Locate the cell with the specified text and output its (x, y) center coordinate. 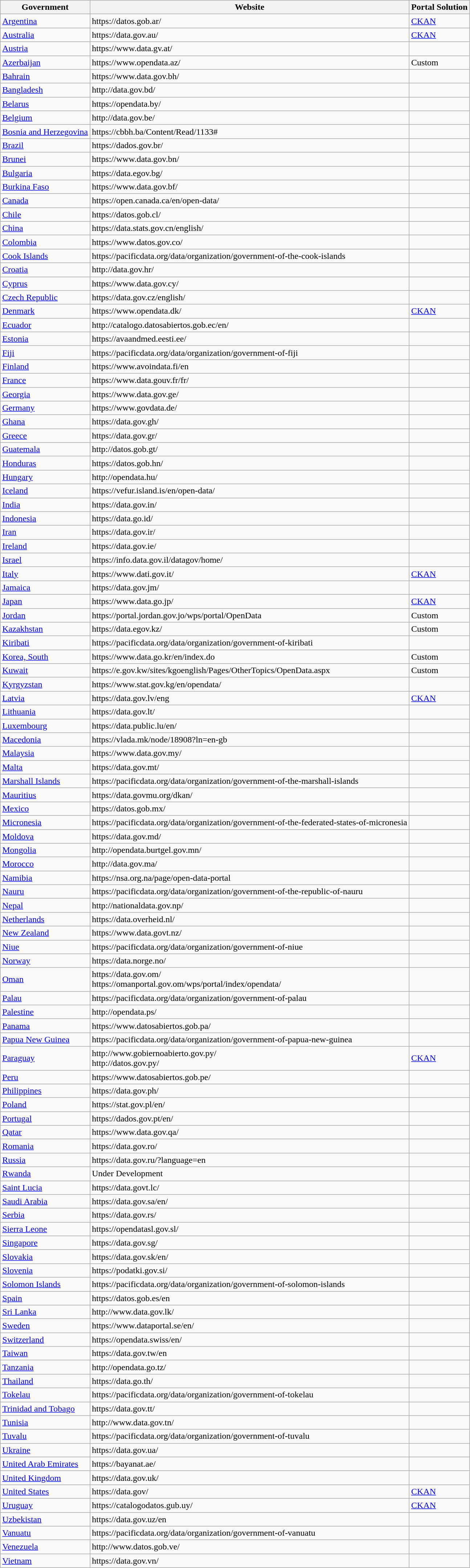
Oman (45, 980)
https://www.avoindata.fi/en (250, 366)
Brunei (45, 159)
http://opendata.burtgel.gov.mn/ (250, 850)
Singapore (45, 1243)
Ecuador (45, 325)
Poland (45, 1105)
https://datos.gob.hn/ (250, 463)
Bahrain (45, 76)
http://data.gov.ma/ (250, 864)
https://www.data.gv.at/ (250, 49)
Tokelau (45, 1395)
https://info.data.gov.il/datagov/home/ (250, 560)
Under Development (250, 1174)
https://data.gov.sg/ (250, 1243)
https://open.canada.ca/en/open-data/ (250, 201)
https://www.datosabiertos.gob.pe/ (250, 1077)
Romania (45, 1146)
Spain (45, 1298)
Mexico (45, 809)
https://data.gov.uz/en (250, 1519)
Azerbaijan (45, 62)
Italy (45, 574)
https://data.gov.ir/ (250, 532)
https://data.gov.mt/ (250, 767)
Iceland (45, 491)
Israel (45, 560)
https://pacificdata.org/data/organization/government-of-palau (250, 998)
Denmark (45, 311)
https://www.data.gouv.fr/fr/ (250, 380)
Peru (45, 1077)
Uruguay (45, 1505)
Jamaica (45, 587)
Indonesia (45, 518)
https://www.govdata.de/ (250, 408)
Bulgaria (45, 173)
Finland (45, 366)
https://data.govmu.org/dkan/ (250, 795)
http://catalogo.datosabiertos.gob.ec/en/ (250, 325)
https://data.gov.gh/ (250, 422)
Argentina (45, 21)
Russia (45, 1160)
https://opendatasl.gov.sl/ (250, 1229)
https://www.dati.gov.it/ (250, 574)
Kyrgyzstan (45, 684)
https://data.gov/ (250, 1491)
https://data.gov.vn/ (250, 1561)
https://podatki.gov.si/ (250, 1270)
http://nationaldata.gov.np/ (250, 905)
Malaysia (45, 753)
https://pacificdata.org/data/organization/government-of-the-cook-islands (250, 256)
Solomon Islands (45, 1284)
Iran (45, 532)
https://opendata.by/ (250, 104)
Estonia (45, 339)
Niue (45, 947)
India (45, 505)
https://dados.gov.br/ (250, 145)
Trinidad and Tobago (45, 1409)
http://data.gov.hr/ (250, 270)
Georgia (45, 394)
Venezuela (45, 1547)
United Kingdom (45, 1478)
Croatia (45, 270)
https://data.gov.lt/ (250, 712)
Vietnam (45, 1561)
Cook Islands (45, 256)
https://data.gov.lv/eng (250, 698)
Sierra Leone (45, 1229)
https://www.data.gov.bh/ (250, 76)
Norway (45, 961)
https://bayanat.ae/ (250, 1464)
https://data.overheid.nl/ (250, 919)
http://opendata.hu/ (250, 477)
Malta (45, 767)
https://www.data.gov.my/ (250, 753)
https://data.gov.sa/en/ (250, 1201)
Namibia (45, 878)
https://www.data.gov.qa/ (250, 1132)
Macedonia (45, 740)
Papua New Guinea (45, 1039)
Brazil (45, 145)
Panama (45, 1026)
http://data.gov.be/ (250, 118)
Fiji (45, 353)
Nauru (45, 892)
Cyprus (45, 284)
Austria (45, 49)
Website (250, 7)
http://www.data.gov.lk/ (250, 1312)
https://pacificdata.org/data/organization/government-of-kiribati (250, 643)
https://vefur.island.is/en/open-data/ (250, 491)
Tuvalu (45, 1436)
https://data.gov.au/ (250, 35)
https://data.gov.in/ (250, 505)
http://opendata.go.tz/ (250, 1367)
Germany (45, 408)
United States (45, 1491)
Bangladesh (45, 90)
Saint Lucia (45, 1188)
https://data.gov.sk/en/ (250, 1257)
Canada (45, 201)
https://data.govt.lc/ (250, 1188)
http://opendata.ps/ (250, 1012)
https://data.gov.ie/ (250, 546)
Morocco (45, 864)
Philippines (45, 1091)
https://e.gov.kw/sites/kgoenglish/Pages/OtherTopics/OpenData.aspx (250, 671)
https://data.gov.md/ (250, 836)
https://data.stats.gov.cn/english/ (250, 228)
https://avaandmed.eesti.ee/ (250, 339)
Jordan (45, 615)
https://nsa.org.na/page/open-data-portal (250, 878)
Serbia (45, 1215)
Australia (45, 35)
https://dados.gov.pt/en/ (250, 1119)
https://opendata.swiss/en/ (250, 1340)
Qatar (45, 1132)
Latvia (45, 698)
Ireland (45, 546)
https://www.data.gov.cy/ (250, 284)
https://datos.gob.mx/ (250, 809)
https://data.egov.kz/ (250, 629)
Vanuatu (45, 1533)
Lithuania (45, 712)
Taiwan (45, 1353)
https://pacificdata.org/data/organization/government-of-niue (250, 947)
https://data.gov.cz/english/ (250, 297)
Portal Solution (440, 7)
https://datos.gob.ar/ (250, 21)
https://data.gov.ph/ (250, 1091)
https://www.data.gov.ge/ (250, 394)
https://data.public.lu/en/ (250, 726)
https://datos.gob.cl/ (250, 215)
Chile (45, 215)
https://data.go.id/ (250, 518)
https://data.gov.ro/ (250, 1146)
Palau (45, 998)
Tunisia (45, 1422)
Paraguay (45, 1058)
United Arab Emirates (45, 1464)
https://www.datosabiertos.gob.pa/ (250, 1026)
https://data.gov.tw/en (250, 1353)
https://www.data.go.kr/en/index.do (250, 657)
Netherlands (45, 919)
https://pacificdata.org/data/organization/government-of-the-marshall-islands (250, 781)
Hungary (45, 477)
Kazakhstan (45, 629)
http://www.datos.gob.ve/ (250, 1547)
https://data.gov.jm/ (250, 587)
https://www.stat.gov.kg/en/opendata/ (250, 684)
https://data.gov.gr/ (250, 436)
Switzerland (45, 1340)
Sweden (45, 1326)
Micronesia (45, 822)
https://data.gov.uk/ (250, 1478)
Colombia (45, 242)
https://stat.gov.pl/en/ (250, 1105)
https://www.data.govt.nz/ (250, 933)
https://data.gov.ru/?language=en (250, 1160)
https://data.egov.bg/ (250, 173)
Belarus (45, 104)
https://pacificdata.org/data/organization/government-of-tokelau (250, 1395)
Mauritius (45, 795)
https://www.datos.gov.co/ (250, 242)
Tanzania (45, 1367)
https://www.dataportal.se/en/ (250, 1326)
https://www.data.gov.bf/ (250, 187)
Greece (45, 436)
https://www.opendata.dk/ (250, 311)
https://pacificdata.org/data/organization/government-of-the-republic-of-nauru (250, 892)
Luxembourg (45, 726)
https://pacificdata.org/data/organization/government-of-the-federated-states-of-micronesia (250, 822)
http://datos.gob.gt/ (250, 449)
https://data.go.th/ (250, 1381)
https://pacificdata.org/data/organization/government-of-solomon-islands (250, 1284)
Sri Lanka (45, 1312)
Ukraine (45, 1450)
Uzbekistan (45, 1519)
https://data.gov.ua/ (250, 1450)
Slovakia (45, 1257)
http://data.gov.bd/ (250, 90)
https://cbbh.ba/Content/Read/1133# (250, 131)
Moldova (45, 836)
Rwanda (45, 1174)
https://www.data.go.jp/ (250, 601)
https://datos.gob.es/en (250, 1298)
China (45, 228)
Kiribati (45, 643)
Nepal (45, 905)
https://pacificdata.org/data/organization/government-of-tuvalu (250, 1436)
Marshall Islands (45, 781)
https://portal.jordan.gov.jo/wps/portal/OpenData (250, 615)
https://data.gov.tt/ (250, 1409)
https://vlada.mk/node/18908?ln=en-gb (250, 740)
Thailand (45, 1381)
Kuwait (45, 671)
Saudi Arabia (45, 1201)
https://www.data.gov.bn/ (250, 159)
https://data.gov.rs/ (250, 1215)
Portugal (45, 1119)
https://data.norge.no/ (250, 961)
Government (45, 7)
Japan (45, 601)
New Zealand (45, 933)
Ghana (45, 422)
https://pacificdata.org/data/organization/government-of-papua-new-guinea (250, 1039)
Palestine (45, 1012)
https://pacificdata.org/data/organization/government-of-vanuatu (250, 1533)
http://www.gobiernoabierto.gov.py/http://datos.gov.py/ (250, 1058)
France (45, 380)
https://data.gov.om/https://omanportal.gov.om/wps/portal/index/opendata/ (250, 980)
https://catalogodatos.gub.uy/ (250, 1505)
Czech Republic (45, 297)
Slovenia (45, 1270)
Guatemala (45, 449)
http://www.data.gov.tn/ (250, 1422)
Mongolia (45, 850)
Belgium (45, 118)
Honduras (45, 463)
https://www.opendata.az/ (250, 62)
Bosnia and Herzegovina (45, 131)
Burkina Faso (45, 187)
Korea, South (45, 657)
https://pacificdata.org/data/organization/government-of-fiji (250, 353)
